Return (x, y) of the center of cell containing provided text 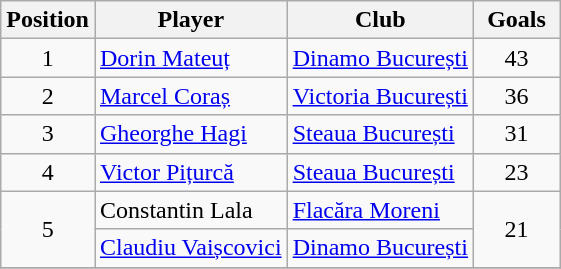
Claudiu Vaișcovici (190, 248)
43 (516, 58)
Dorin Mateuț (190, 58)
1 (48, 58)
Goals (516, 20)
Club (380, 20)
2 (48, 96)
Victor Pițurcă (190, 172)
Player (190, 20)
Marcel Coraș (190, 96)
4 (48, 172)
Flacăra Moreni (380, 210)
31 (516, 134)
Gheorghe Hagi (190, 134)
3 (48, 134)
Victoria București (380, 96)
21 (516, 229)
Position (48, 20)
23 (516, 172)
36 (516, 96)
Constantin Lala (190, 210)
5 (48, 229)
